Return (X, Y) of the center of cell containing provided text 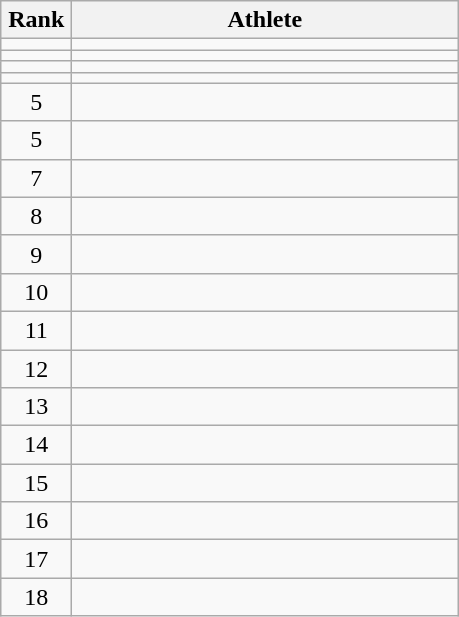
15 (36, 483)
Athlete (265, 20)
9 (36, 254)
18 (36, 597)
12 (36, 369)
8 (36, 216)
17 (36, 559)
7 (36, 178)
16 (36, 521)
14 (36, 445)
Rank (36, 20)
11 (36, 330)
10 (36, 292)
13 (36, 407)
